Extract the (x, y) coordinate from the center of the cell holding the provided text.  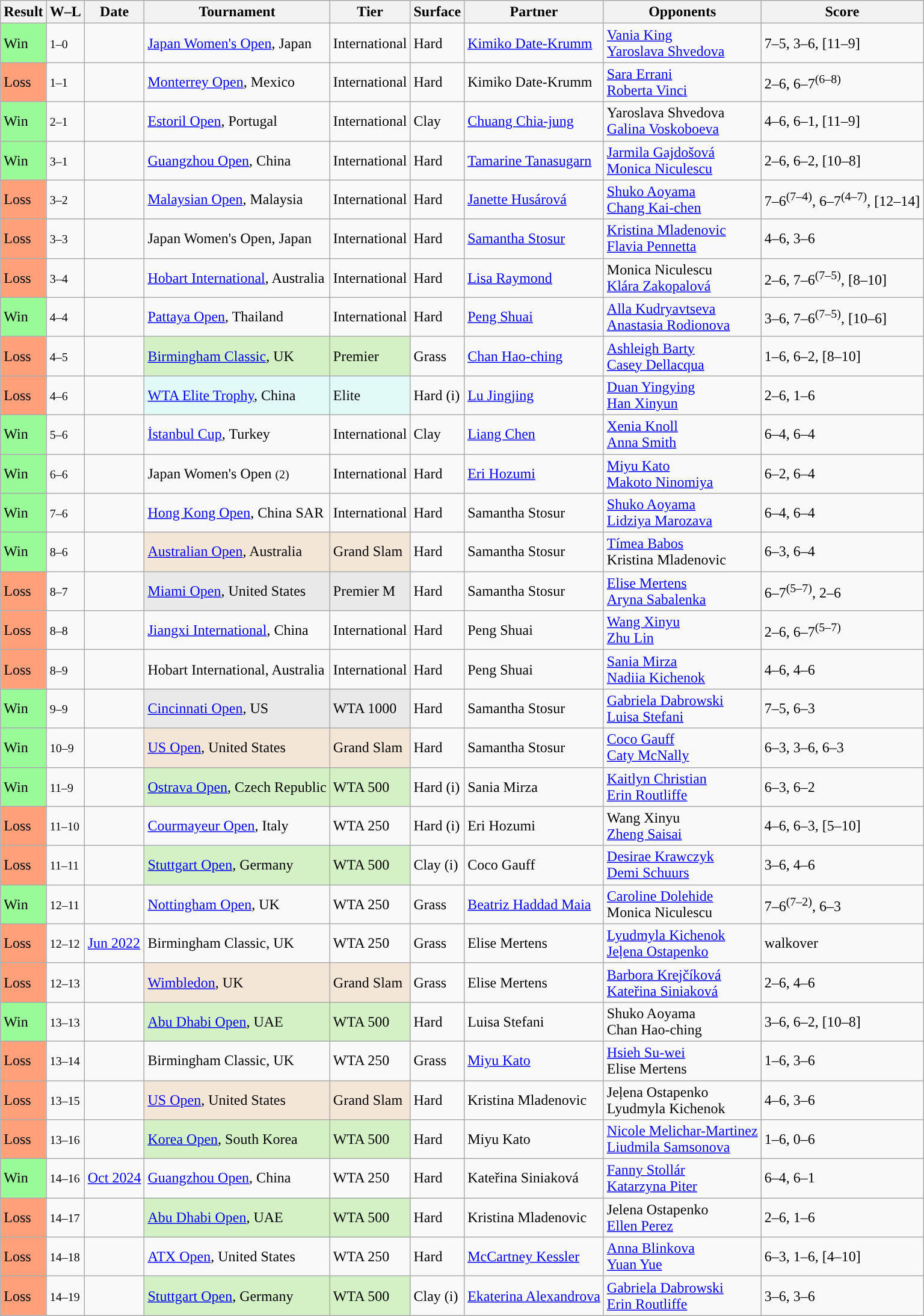
Surface (437, 12)
Duan Yingying Han Xinyun (682, 395)
7–6(7–2), 6–3 (842, 904)
Opponents (682, 12)
W–L (65, 12)
3–2 (65, 200)
Tournament (237, 12)
Kaitlyn Christian Erin Routliffe (682, 787)
Shuko Aoyama Chan Hao-ching (682, 1022)
8–8 (65, 631)
Anna Blinkova Yuan Yue (682, 1256)
7–6 (65, 513)
6–6 (65, 473)
13–13 (65, 1022)
10–9 (65, 747)
Vania King Yaroslava Shvedova (682, 43)
Elite (370, 395)
Ostrava Open, Czech Republic (237, 787)
Courmayeur Open, Italy (237, 826)
4–5 (65, 356)
13–14 (65, 1060)
Japan Women's Open (2) (237, 473)
Kristina Mladenovic Flavia Pennetta (682, 238)
Luisa Stefani (534, 1022)
Kateřina Siniaková (534, 1178)
3–6, 7–6(7–5), [10–6] (842, 317)
12–13 (65, 982)
11–10 (65, 826)
WTA 1000 (370, 709)
Jiangxi International, China (237, 631)
Date (114, 12)
4–6, 4–6 (842, 669)
Wang Xinyu Zhu Lin (682, 631)
6–2, 6–4 (842, 473)
14–16 (65, 1178)
Barbora Krejčíková Kateřina Siniaková (682, 982)
Australian Open, Australia (237, 552)
Nicole Melichar-Martinez Liudmila Samsonova (682, 1140)
14–17 (65, 1218)
8–7 (65, 591)
7–6(7–4), 6–7(4–7), [12–14] (842, 200)
Jelena Ostapenko Ellen Perez (682, 1218)
14–19 (65, 1296)
11–9 (65, 787)
Wang Xinyu Zheng Saisai (682, 826)
Hsieh Su-wei Elise Mertens (682, 1060)
2–1 (65, 122)
13–15 (65, 1100)
Wimbledon, UK (237, 982)
Korea Open, South Korea (237, 1140)
Hong Kong Open, China SAR (237, 513)
Nottingham Open, UK (237, 904)
Jun 2022 (114, 944)
13–16 (65, 1140)
Score (842, 12)
6–7(5–7), 2–6 (842, 591)
4–6, 6–3, [5–10] (842, 826)
Gabriela Dabrowski Erin Routliffe (682, 1296)
Jarmila Gajdošová Monica Niculescu (682, 160)
Malaysian Open, Malaysia (237, 200)
12–11 (65, 904)
2–6, 7–6(7–5), [8–10] (842, 278)
1–1 (65, 82)
WTA Elite Trophy, China (237, 395)
6–3, 6–4 (842, 552)
3–1 (65, 160)
Jeļena Ostapenko Lyudmyla Kichenok (682, 1100)
Sara Errani Roberta Vinci (682, 82)
Cincinnati Open, US (237, 709)
Desirae Krawczyk Demi Schuurs (682, 865)
2–6, 6–2, [10–8] (842, 160)
8–9 (65, 669)
3–6, 6–2, [10–8] (842, 1022)
McCartney Kessler (534, 1256)
4–4 (65, 317)
Tier (370, 12)
ATX Open, United States (237, 1256)
2–6, 6–7(5–7) (842, 631)
3–4 (65, 278)
Shuko Aoyama Chang Kai-chen (682, 200)
Caroline Dolehide Monica Niculescu (682, 904)
Monica Niculescu Klára Zakopalová (682, 278)
3–3 (65, 238)
Miyu Kato Makoto Ninomiya (682, 473)
2–6, 6–7(6–8) (842, 82)
7–5, 3–6, [11–9] (842, 43)
walkover (842, 944)
Fanny Stollár Katarzyna Piter (682, 1178)
Chan Hao-ching (534, 356)
Result (23, 12)
Lisa Raymond (534, 278)
1–0 (65, 43)
6–3, 1–6, [4–10] (842, 1256)
Lyudmyla Kichenok Jeļena Ostapenko (682, 944)
6–3, 6–2 (842, 787)
Pattaya Open, Thailand (237, 317)
5–6 (65, 434)
Ekaterina Alexandrova (534, 1296)
1–6, 3–6 (842, 1060)
3–6, 4–6 (842, 865)
6–3, 3–6, 6–3 (842, 747)
Monterrey Open, Mexico (237, 82)
Premier (370, 356)
Sania Mirza Nadiia Kichenok (682, 669)
9–9 (65, 709)
7–5, 6–3 (842, 709)
3–6, 3–6 (842, 1296)
6–4, 6–1 (842, 1178)
8–6 (65, 552)
Miami Open, United States (237, 591)
4–6, 6–1, [11–9] (842, 122)
4–6 (65, 395)
Estoril Open, Portugal (237, 122)
Partner (534, 12)
Gabriela Dabrowski Luisa Stefani (682, 709)
Premier M (370, 591)
1–6, 6–2, [8–10] (842, 356)
2–6, 4–6 (842, 982)
Tamarine Tanasugarn (534, 160)
Elise Mertens Aryna Sabalenka (682, 591)
12–12 (65, 944)
Shuko Aoyama Lidziya Marozava (682, 513)
Liang Chen (534, 434)
Coco Gauff Caty McNally (682, 747)
Beatriz Haddad Maia (534, 904)
Sania Mirza (534, 787)
Oct 2024 (114, 1178)
Yaroslava Shvedova Galina Voskoboeva (682, 122)
1–6, 0–6 (842, 1140)
Ashleigh Barty Casey Dellacqua (682, 356)
İstanbul Cup, Turkey (237, 434)
Alla Kudryavtseva Anastasia Rodionova (682, 317)
Lu Jingjing (534, 395)
Xenia Knoll Anna Smith (682, 434)
14–18 (65, 1256)
Janette Husárová (534, 200)
Tímea Babos Kristina Mladenovic (682, 552)
Coco Gauff (534, 865)
11–11 (65, 865)
Chuang Chia-jung (534, 122)
